Detect which cell encompasses the target text, then output its (X, Y) center coordinate. 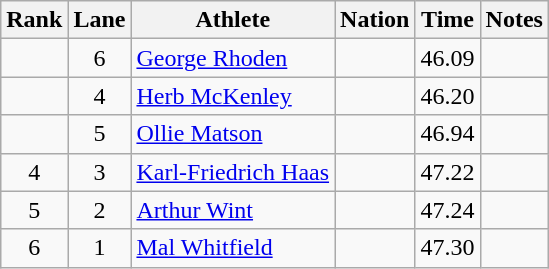
Athlete (233, 20)
Nation (375, 20)
46.09 (448, 58)
1 (100, 248)
Notes (514, 20)
Karl-Friedrich Haas (233, 172)
47.30 (448, 248)
Rank (34, 20)
3 (100, 172)
47.22 (448, 172)
47.24 (448, 210)
Time (448, 20)
George Rhoden (233, 58)
Arthur Wint (233, 210)
Lane (100, 20)
Mal Whitfield (233, 248)
Herb McKenley (233, 96)
46.94 (448, 134)
Ollie Matson (233, 134)
46.20 (448, 96)
2 (100, 210)
